Return (X, Y) of the center of cell containing provided text 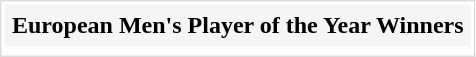
European Men's Player of the Year Winners (238, 25)
